Extract the [X, Y] coordinate from the center of the cell holding the provided text.  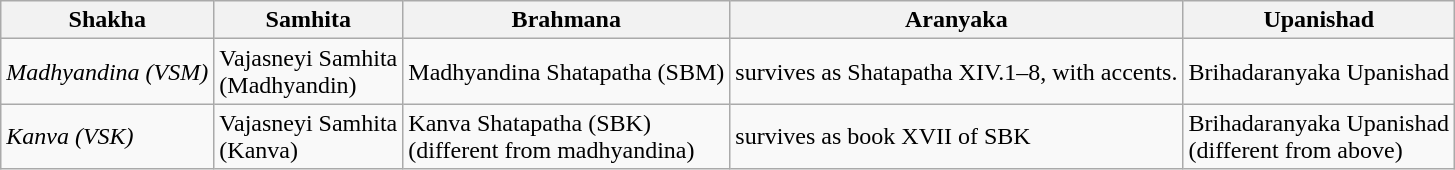
Samhita [308, 20]
survives as Shatapatha XIV.1–8, with accents. [956, 72]
Vajasneyi Samhita(Kanva) [308, 136]
Brihadaranyaka Upanishad(different from above) [1319, 136]
Kanva (VSK) [108, 136]
Vajasneyi Samhita(Madhyandin) [308, 72]
Kanva Shatapatha (SBK)(different from madhyandina) [566, 136]
Brahmana [566, 20]
survives as book XVII of SBK [956, 136]
Upanishad [1319, 20]
Aranyaka [956, 20]
Madhyandina Shatapatha (SBM) [566, 72]
Brihadaranyaka Upanishad [1319, 72]
Madhyandina (VSM) [108, 72]
Shakha [108, 20]
